Detect which cell encompasses the target text, then output its [x, y] center coordinate. 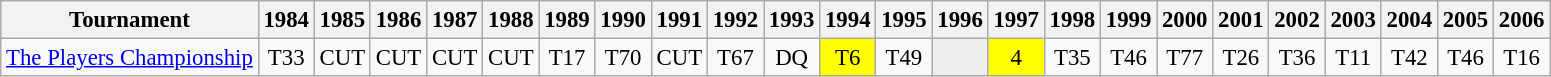
T11 [1353, 58]
1998 [1072, 20]
T26 [1241, 58]
2001 [1241, 20]
1985 [342, 20]
T17 [567, 58]
1986 [398, 20]
1991 [679, 20]
1989 [567, 20]
2003 [1353, 20]
1997 [1016, 20]
2002 [1297, 20]
T35 [1072, 58]
1995 [904, 20]
T67 [735, 58]
1988 [511, 20]
T33 [286, 58]
The Players Championship [130, 58]
DQ [792, 58]
T16 [1522, 58]
2004 [1409, 20]
2000 [1185, 20]
1993 [792, 20]
1999 [1128, 20]
1990 [623, 20]
T6 [848, 58]
T49 [904, 58]
1996 [960, 20]
T70 [623, 58]
1987 [455, 20]
T77 [1185, 58]
1984 [286, 20]
T42 [1409, 58]
1994 [848, 20]
Tournament [130, 20]
T36 [1297, 58]
2005 [1465, 20]
1992 [735, 20]
2006 [1522, 20]
4 [1016, 58]
